Capture the cell that displays the provided text and extract its (X, Y) central coordinate. 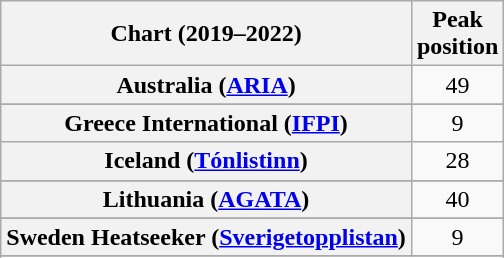
Iceland (Tónlistinn) (206, 161)
Peakposition (457, 34)
Lithuania (AGATA) (206, 199)
Sweden Heatseeker (Sverigetopplistan) (206, 237)
40 (457, 199)
49 (457, 85)
Greece International (IFPI) (206, 123)
Australia (ARIA) (206, 85)
Chart (2019–2022) (206, 34)
28 (457, 161)
